Find where the given text appears and provide that cell's center as (x, y) coordinate. 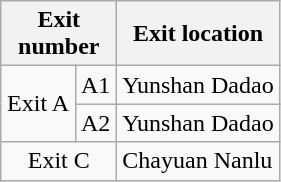
Exit number (59, 34)
Exit A (38, 104)
Exit C (59, 161)
Chayuan Nanlu (198, 161)
A2 (96, 123)
A1 (96, 85)
Exit location (198, 34)
